Detect which cell encompasses the target text, then output its (x, y) center coordinate. 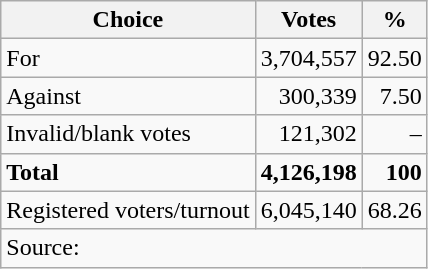
Registered voters/turnout (128, 210)
121,302 (308, 134)
6,045,140 (308, 210)
Choice (128, 20)
Invalid/blank votes (128, 134)
Votes (308, 20)
92.50 (394, 58)
3,704,557 (308, 58)
100 (394, 172)
Against (128, 96)
7.50 (394, 96)
For (128, 58)
300,339 (308, 96)
Source: (214, 248)
68.26 (394, 210)
% (394, 20)
4,126,198 (308, 172)
Total (128, 172)
– (394, 134)
